Return the (X, Y) coordinate for the center point of the cell that contains the specified text.  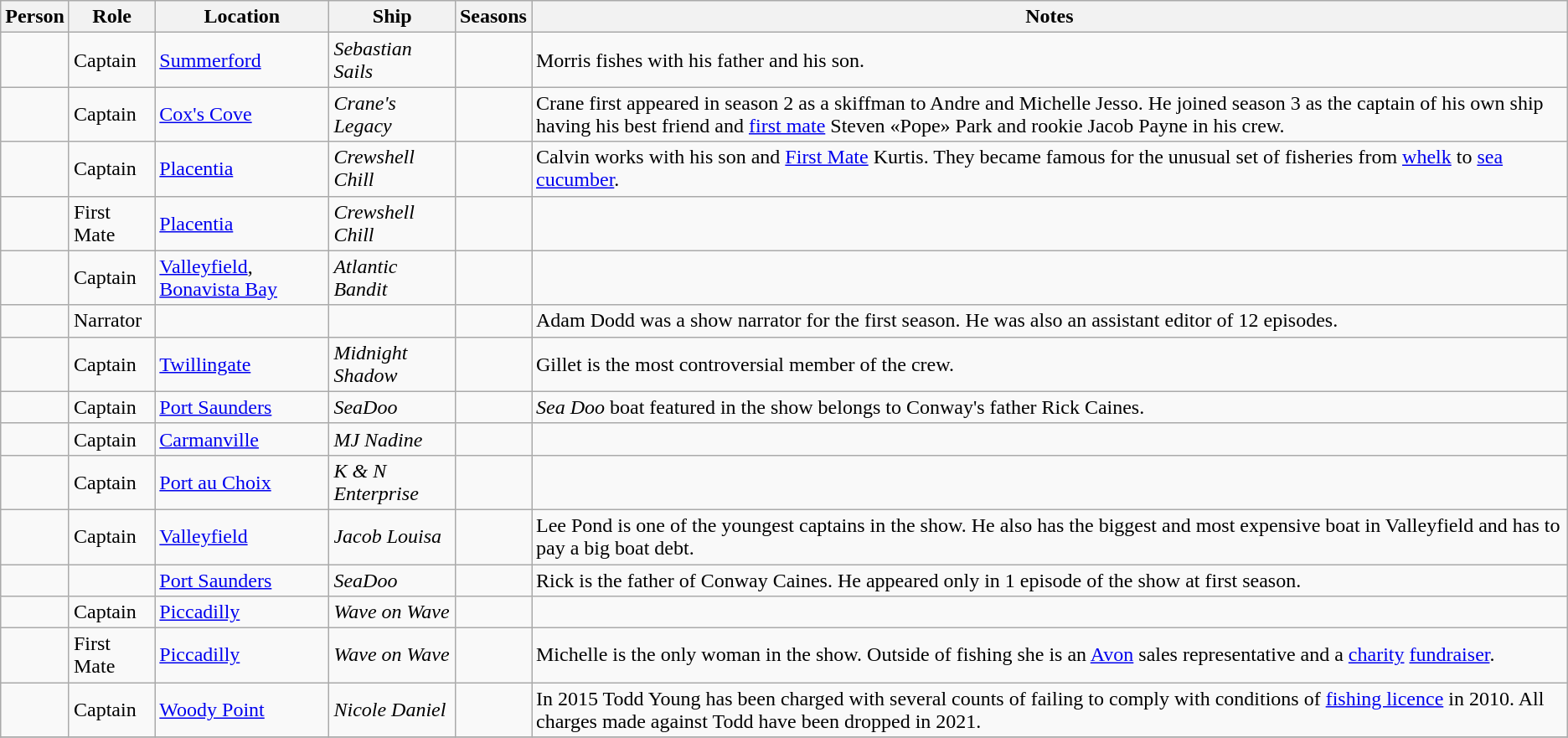
Sebastian Sails (392, 60)
Gillet is the most controversial member of the crew. (1049, 364)
Midnight Shadow (392, 364)
Michelle is the only woman in the show. Outside of fishing she is an Avon sales representative and a charity fundraiser. (1049, 655)
MJ Nadine (392, 439)
Morris fishes with his father and his son. (1049, 60)
Sea Doo boat featured in the show belongs to Conway's father Rick Caines. (1049, 407)
Port au Choix (242, 483)
Rick is the father of Conway Caines. He appeared only in 1 episode of the show at first season. (1049, 581)
Carmanville (242, 439)
Twillingate (242, 364)
Jacob Louisa (392, 536)
Ship (392, 17)
Narrator (111, 321)
Woody Point (242, 710)
Valleyfield (242, 536)
Cox's Cove (242, 114)
Notes (1049, 17)
Adam Dodd was a show narrator for the first season. He was also an assistant editor of 12 episodes. (1049, 321)
Person (35, 17)
Seasons (493, 17)
Role (111, 17)
Valleyfield, Bonavista Bay (242, 278)
Atlantic Bandit (392, 278)
Nicole Daniel (392, 710)
Lee Pond is one of the youngest captains in the show. He also has the biggest and most expensive boat in Valleyfield and has to pay a big boat debt. (1049, 536)
Location (242, 17)
Crane's Legacy (392, 114)
Summerford (242, 60)
Calvin works with his son and First Mate Kurtis. They became famous for the unusual set of fisheries from whelk to sea cucumber. (1049, 169)
K & N Enterprise (392, 483)
